Return the (x, y) coordinate for the center point of the cell that contains the specified text.  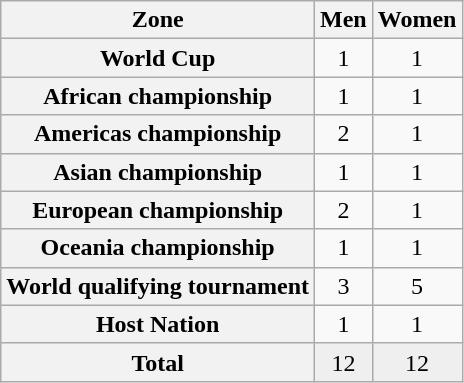
Americas championship (158, 134)
World qualifying tournament (158, 286)
Women (417, 20)
Oceania championship (158, 248)
Asian championship (158, 172)
Total (158, 362)
Host Nation (158, 324)
Men (344, 20)
World Cup (158, 58)
Zone (158, 20)
5 (417, 286)
3 (344, 286)
African championship (158, 96)
European championship (158, 210)
